Extract the [x, y] coordinate from the center of the cell holding the provided text.  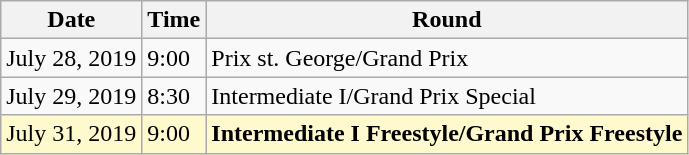
Prix st. George/Grand Prix [447, 58]
Intermediate I Freestyle/Grand Prix Freestyle [447, 134]
Intermediate I/Grand Prix Special [447, 96]
Time [174, 20]
July 29, 2019 [72, 96]
Round [447, 20]
July 28, 2019 [72, 58]
Date [72, 20]
July 31, 2019 [72, 134]
8:30 [174, 96]
